Extract the [X, Y] coordinate from the center of the cell holding the provided text.  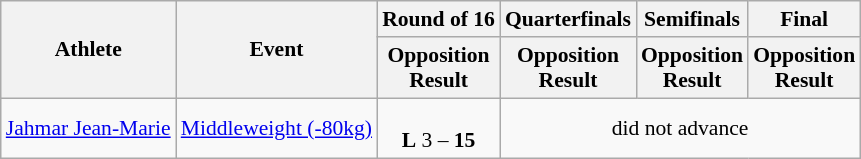
L 3 – 15 [438, 128]
Semifinals [692, 19]
Jahmar Jean-Marie [88, 128]
Event [276, 50]
Middleweight (-80kg) [276, 128]
Athlete [88, 50]
Final [804, 19]
did not advance [680, 128]
Quarterfinals [568, 19]
Round of 16 [438, 19]
